Identify which cell holds the provided text, then report its (x, y) central coordinate. 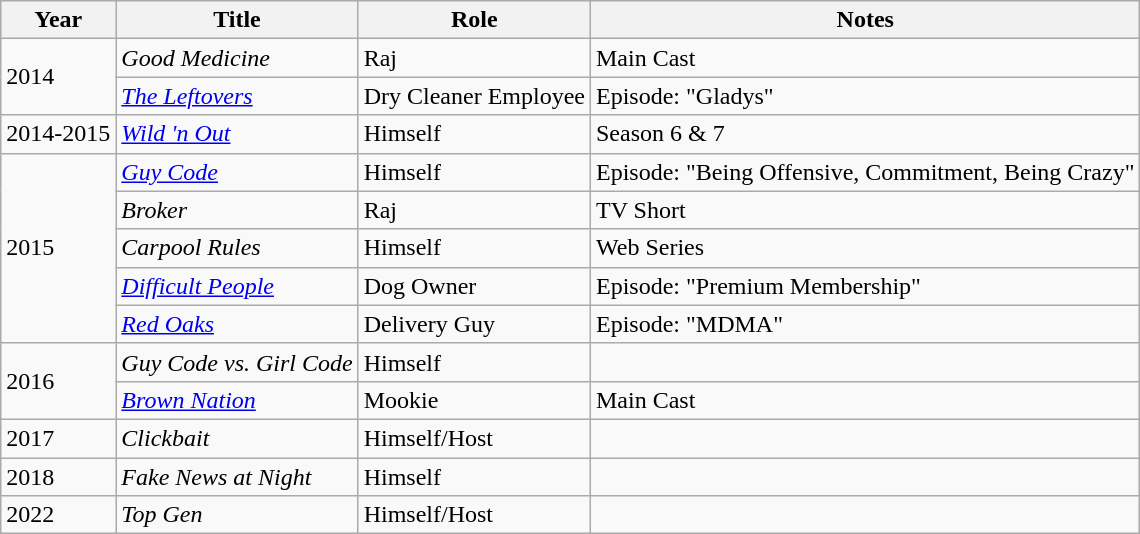
2017 (58, 438)
2015 (58, 248)
2014 (58, 77)
Guy Code vs. Girl Code (237, 362)
Red Oaks (237, 324)
Good Medicine (237, 58)
Episode: "MDMA" (864, 324)
Carpool Rules (237, 248)
The Leftovers (237, 96)
2014-2015 (58, 134)
Wild 'n Out (237, 134)
TV Short (864, 210)
Broker (237, 210)
2018 (58, 477)
2016 (58, 381)
Dog Owner (474, 286)
Web Series (864, 248)
Brown Nation (237, 400)
Dry Cleaner Employee (474, 96)
Notes (864, 20)
Year (58, 20)
Top Gen (237, 515)
Season 6 & 7 (864, 134)
Guy Code (237, 172)
2022 (58, 515)
Episode: "Premium Membership" (864, 286)
Clickbait (237, 438)
Role (474, 20)
Mookie (474, 400)
Episode: "Gladys" (864, 96)
Difficult People (237, 286)
Fake News at Night (237, 477)
Episode: "Being Offensive, Commitment, Being Crazy" (864, 172)
Delivery Guy (474, 324)
Title (237, 20)
